Pinpoint the cell where the given text exists, returning its (X, Y) midpoint coordinate. 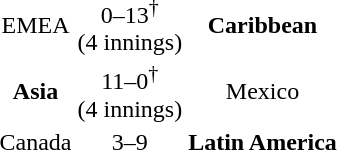
11–0†(4 innings) (130, 92)
